Capture the cell that displays the provided text and extract its (x, y) central coordinate. 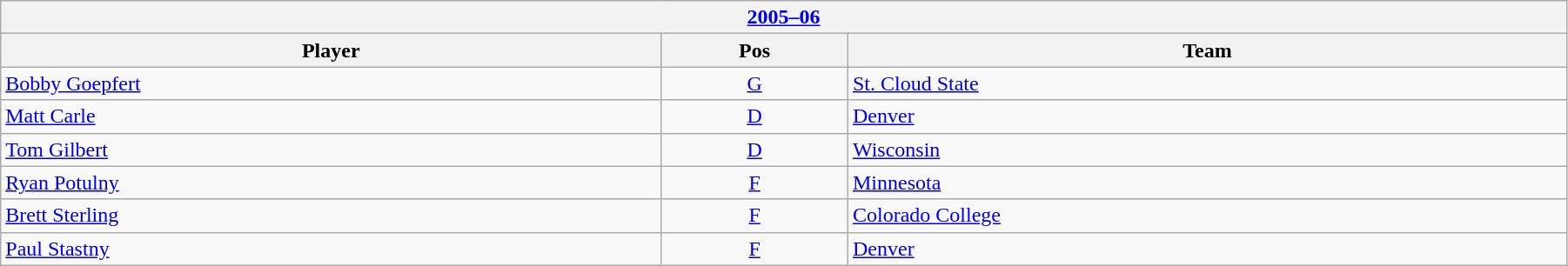
Bobby Goepfert (331, 83)
Team (1207, 50)
Brett Sterling (331, 216)
Tom Gilbert (331, 150)
2005–06 (784, 17)
Player (331, 50)
St. Cloud State (1207, 83)
Paul Stastny (331, 249)
G (755, 83)
Minnesota (1207, 183)
Pos (755, 50)
Colorado College (1207, 216)
Wisconsin (1207, 150)
Matt Carle (331, 116)
Ryan Potulny (331, 183)
